Provide the (x, y) coordinate of the cell's center where the given text is located.  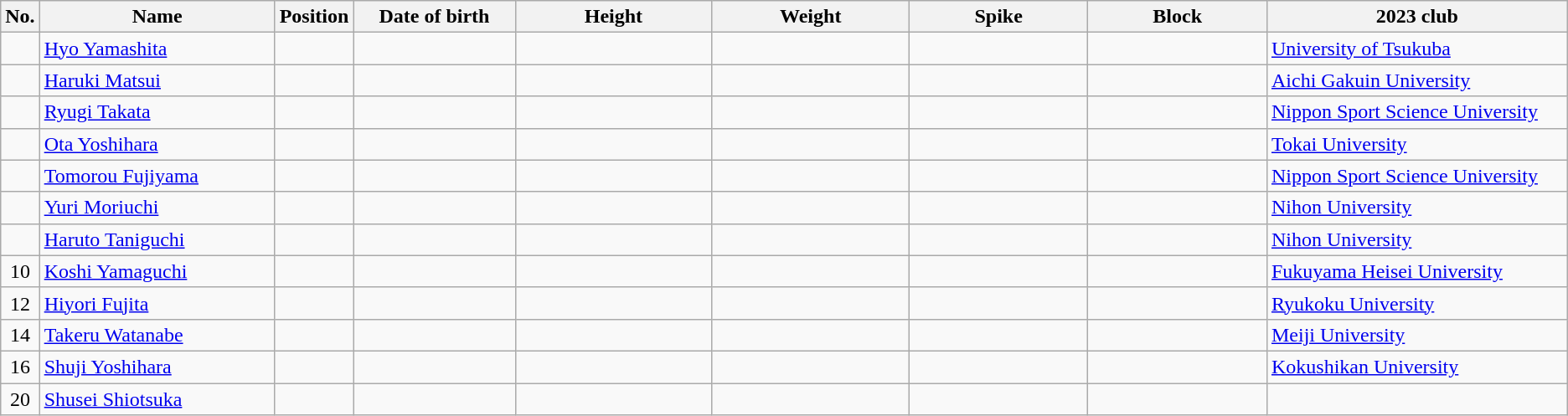
Takeru Watanabe (157, 335)
10 (20, 271)
Yuri Moriuchi (157, 208)
Height (613, 17)
14 (20, 335)
Tokai University (1417, 144)
No. (20, 17)
Spike (998, 17)
Weight (811, 17)
Shusei Shiotsuka (157, 399)
Haruki Matsui (157, 80)
Date of birth (434, 17)
Ota Yoshihara (157, 144)
Tomorou Fujiyama (157, 176)
Position (314, 17)
University of Tsukuba (1417, 49)
16 (20, 367)
12 (20, 303)
20 (20, 399)
Shuji Yoshihara (157, 367)
Block (1178, 17)
Koshi Yamaguchi (157, 271)
Hiyori Fujita (157, 303)
2023 club (1417, 17)
Hyo Yamashita (157, 49)
Aichi Gakuin University (1417, 80)
Haruto Taniguchi (157, 239)
Ryukoku University (1417, 303)
Ryugi Takata (157, 112)
Fukuyama Heisei University (1417, 271)
Meiji University (1417, 335)
Kokushikan University (1417, 367)
Name (157, 17)
